Search for the cell housing the specified text and yield its [X, Y] center coordinate. 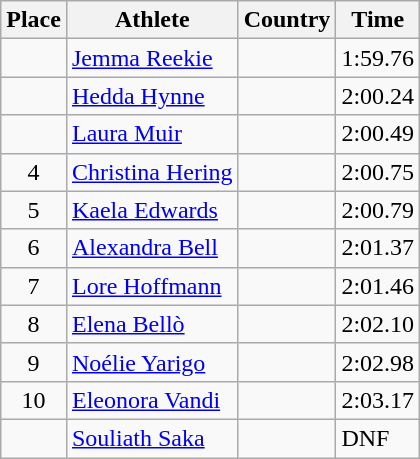
Noélie Yarigo [152, 362]
10 [34, 400]
6 [34, 248]
2:01.46 [378, 286]
2:00.75 [378, 172]
Souliath Saka [152, 438]
Eleonora Vandi [152, 400]
2:00.24 [378, 96]
Lore Hoffmann [152, 286]
Time [378, 20]
9 [34, 362]
7 [34, 286]
Athlete [152, 20]
8 [34, 324]
Christina Hering [152, 172]
Hedda Hynne [152, 96]
4 [34, 172]
2:02.10 [378, 324]
2:00.49 [378, 134]
Kaela Edwards [152, 210]
2:00.79 [378, 210]
1:59.76 [378, 58]
Place [34, 20]
2:02.98 [378, 362]
Country [287, 20]
5 [34, 210]
2:01.37 [378, 248]
2:03.17 [378, 400]
DNF [378, 438]
Jemma Reekie [152, 58]
Alexandra Bell [152, 248]
Laura Muir [152, 134]
Elena Bellò [152, 324]
